Extract the [X, Y] coordinate from the center of the cell holding the provided text.  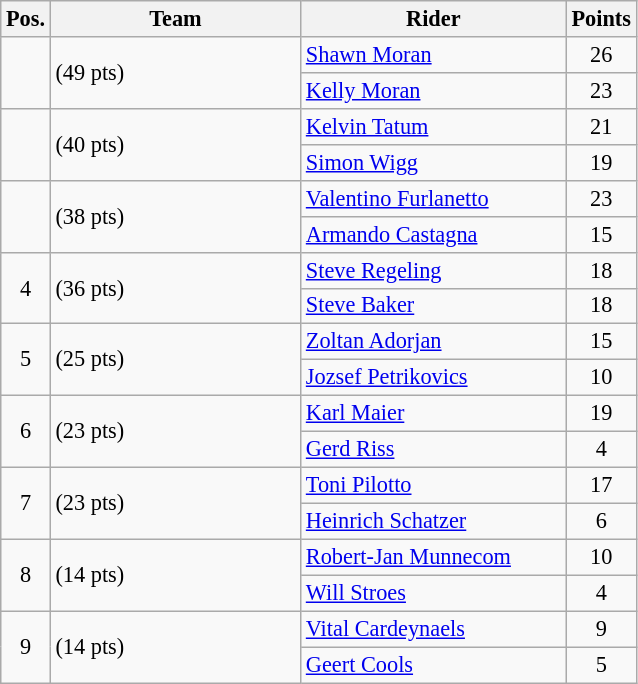
Kelly Moran [434, 90]
Will Stroes [434, 593]
26 [601, 55]
(38 pts) [175, 216]
(49 pts) [175, 73]
(36 pts) [175, 288]
(40 pts) [175, 144]
Karl Maier [434, 414]
Team [175, 19]
Valentino Furlanetto [434, 198]
Jozsef Petrikovics [434, 378]
Toni Pilotto [434, 485]
(25 pts) [175, 360]
Pos. [26, 19]
21 [601, 126]
Simon Wigg [434, 162]
Robert-Jan Munnecom [434, 557]
Rider [434, 19]
Steve Regeling [434, 270]
Vital Cardeynaels [434, 629]
Kelvin Tatum [434, 126]
8 [26, 575]
Armando Castagna [434, 234]
Points [601, 19]
Shawn Moran [434, 55]
Zoltan Adorjan [434, 342]
Geert Cools [434, 665]
17 [601, 485]
Heinrich Schatzer [434, 521]
Gerd Riss [434, 450]
7 [26, 503]
Steve Baker [434, 306]
